Determine the [x, y] coordinate at the center of the cell enclosing the given text.  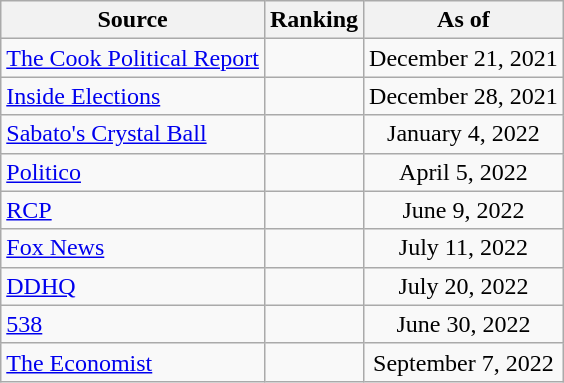
June 30, 2022 [464, 324]
June 9, 2022 [464, 210]
Inside Elections [133, 96]
September 7, 2022 [464, 362]
July 20, 2022 [464, 286]
RCP [133, 210]
Sabato's Crystal Ball [133, 134]
DDHQ [133, 286]
December 28, 2021 [464, 96]
The Cook Political Report [133, 58]
January 4, 2022 [464, 134]
Politico [133, 172]
April 5, 2022 [464, 172]
538 [133, 324]
The Economist [133, 362]
Fox News [133, 248]
Ranking [314, 20]
December 21, 2021 [464, 58]
As of [464, 20]
July 11, 2022 [464, 248]
Source [133, 20]
